Identify which cell holds the provided text, then report its (x, y) central coordinate. 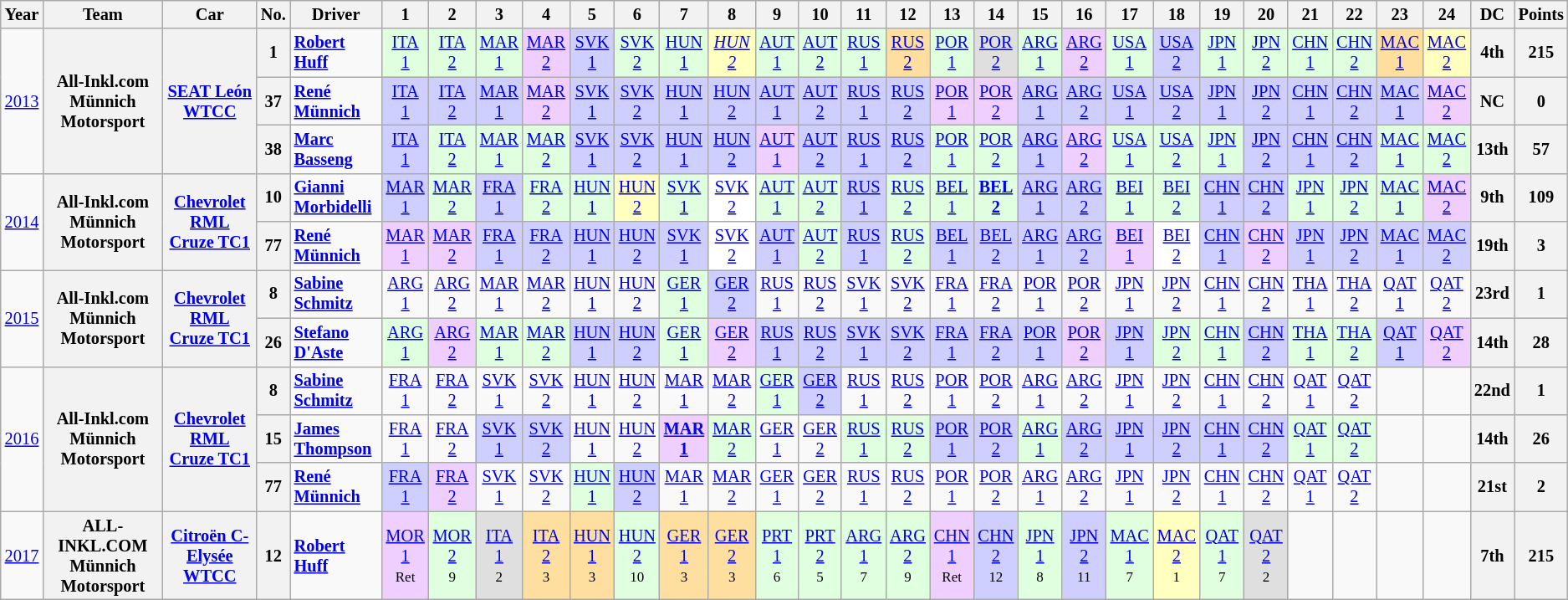
4 (546, 14)
22 (1355, 14)
Marc Basseng (336, 149)
JPN18 (1040, 556)
38 (273, 149)
4th (1492, 53)
20 (1266, 14)
19th (1492, 246)
22nd (1492, 391)
7 (684, 14)
Year (22, 14)
Car (210, 14)
37 (273, 101)
MOR1Ret (406, 556)
Stefano D'Aste (336, 342)
No. (273, 14)
2013 (22, 100)
ITA23 (546, 556)
11 (863, 14)
ALL-INKL.COM Münnich Motorsport (102, 556)
MOR29 (452, 556)
2016 (22, 438)
7th (1492, 556)
2015 (22, 318)
17 (1130, 14)
Citroën C-Elysée WTCC (210, 556)
18 (1177, 14)
Driver (336, 14)
23rd (1492, 294)
SEAT León WTCC (210, 100)
JPN211 (1084, 556)
James Thompson (336, 438)
CHN1Ret (952, 556)
MAC21 (1177, 556)
13th (1492, 149)
ARG29 (908, 556)
GER13 (684, 556)
Gianni Morbidelli (336, 197)
28 (1541, 342)
Points (1541, 14)
5 (592, 14)
0 (1541, 101)
2014 (22, 221)
9 (777, 14)
ARG17 (863, 556)
HUN210 (637, 556)
GER23 (732, 556)
16 (1084, 14)
109 (1541, 197)
DC (1492, 14)
ITA12 (499, 556)
24 (1447, 14)
23 (1400, 14)
HUN13 (592, 556)
PRT16 (777, 556)
MAC17 (1130, 556)
19 (1223, 14)
CHN212 (997, 556)
21st (1492, 487)
14 (997, 14)
9th (1492, 197)
Team (102, 14)
21 (1310, 14)
13 (952, 14)
QAT22 (1266, 556)
6 (637, 14)
PRT25 (820, 556)
57 (1541, 149)
NC (1492, 101)
QAT17 (1223, 556)
2017 (22, 556)
